Detect which cell encompasses the target text, then output its [x, y] center coordinate. 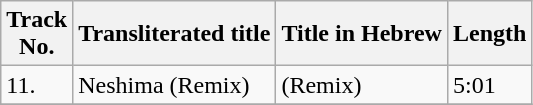
Transliterated title [174, 34]
Title in Hebrew [362, 34]
(Remix) [362, 85]
TrackNo. [37, 34]
11. [37, 85]
Length [489, 34]
5:01 [489, 85]
Neshima (Remix) [174, 85]
